Search for the cell housing the specified text and yield its (X, Y) center coordinate. 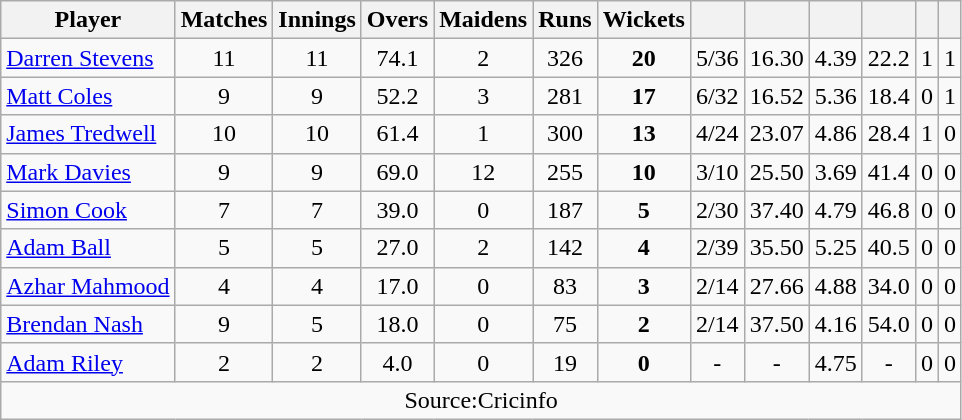
46.8 (888, 210)
35.50 (776, 248)
5.36 (836, 96)
Brendan Nash (88, 324)
37.50 (776, 324)
4.75 (836, 362)
Matches (224, 20)
Source:Cricinfo (482, 400)
16.52 (776, 96)
4.16 (836, 324)
187 (565, 210)
27.66 (776, 286)
2/30 (717, 210)
27.0 (397, 248)
4.0 (397, 362)
39.0 (397, 210)
4/24 (717, 134)
75 (565, 324)
25.50 (776, 172)
Simon Cook (88, 210)
13 (644, 134)
5/36 (717, 58)
Player (88, 20)
17.0 (397, 286)
Maidens (484, 20)
300 (565, 134)
Adam Ball (88, 248)
12 (484, 172)
3.69 (836, 172)
2/39 (717, 248)
41.4 (888, 172)
4.86 (836, 134)
61.4 (397, 134)
5.25 (836, 248)
37.40 (776, 210)
Darren Stevens (88, 58)
Innings (317, 20)
3/10 (717, 172)
4.88 (836, 286)
19 (565, 362)
142 (565, 248)
34.0 (888, 286)
Matt Coles (88, 96)
28.4 (888, 134)
6/32 (717, 96)
23.07 (776, 134)
Wickets (644, 20)
326 (565, 58)
20 (644, 58)
4.39 (836, 58)
4.79 (836, 210)
281 (565, 96)
74.1 (397, 58)
Azhar Mahmood (88, 286)
40.5 (888, 248)
18.4 (888, 96)
Mark Davies (88, 172)
83 (565, 286)
Adam Riley (88, 362)
255 (565, 172)
Runs (565, 20)
Overs (397, 20)
22.2 (888, 58)
52.2 (397, 96)
18.0 (397, 324)
James Tredwell (88, 134)
17 (644, 96)
16.30 (776, 58)
54.0 (888, 324)
69.0 (397, 172)
